From the cell containing the given text, extract its center point as (X, Y) coordinate. 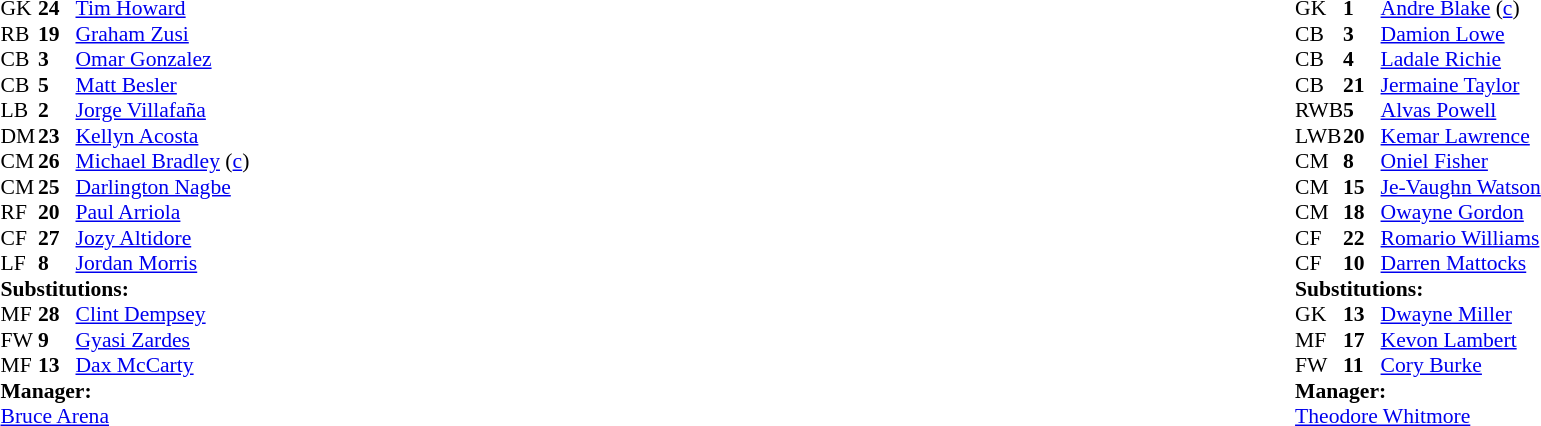
22 (1362, 238)
Darlington Nagbe (163, 187)
4 (1362, 59)
Kevon Lambert (1461, 340)
Romario Williams (1461, 238)
18 (1362, 213)
Damion Lowe (1461, 34)
LF (19, 263)
DM (19, 136)
26 (57, 161)
28 (57, 315)
11 (1362, 365)
Dwayne Miller (1461, 315)
LWB (1319, 136)
Alvas Powell (1461, 111)
Paul Arriola (163, 213)
19 (57, 34)
Kellyn Acosta (163, 136)
Graham Zusi (163, 34)
Michael Bradley (c) (163, 161)
27 (57, 238)
Clint Dempsey (163, 315)
Cory Burke (1461, 365)
GK (1319, 315)
Matt Besler (163, 85)
RWB (1319, 111)
Jermaine Taylor (1461, 85)
LB (19, 111)
Je-Vaughn Watson (1461, 187)
9 (57, 340)
Jozy Altidore (163, 238)
Kemar Lawrence (1461, 136)
Jorge Villafaña (163, 111)
17 (1362, 340)
Oniel Fisher (1461, 161)
25 (57, 187)
Gyasi Zardes (163, 340)
Darren Mattocks (1461, 263)
21 (1362, 85)
Jordan Morris (163, 263)
Ladale Richie (1461, 59)
Owayne Gordon (1461, 213)
15 (1362, 187)
23 (57, 136)
Dax McCarty (163, 365)
10 (1362, 263)
RF (19, 213)
Omar Gonzalez (163, 59)
2 (57, 111)
RB (19, 34)
